Locate the cell with the specified text and output its [X, Y] center coordinate. 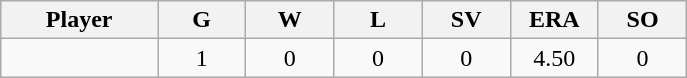
ERA [554, 20]
L [378, 20]
1 [202, 58]
Player [80, 20]
W [290, 20]
SV [466, 20]
SO [642, 20]
4.50 [554, 58]
G [202, 20]
